Identify which cell holds the provided text, then report its [x, y] central coordinate. 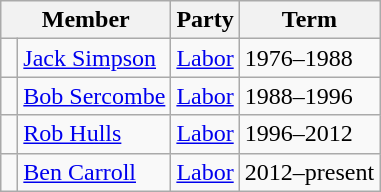
1988–1996 [309, 96]
Jack Simpson [94, 58]
1976–1988 [309, 58]
Member [86, 20]
Party [205, 20]
2012–present [309, 172]
1996–2012 [309, 134]
Ben Carroll [94, 172]
Rob Hulls [94, 134]
Term [309, 20]
Bob Sercombe [94, 96]
